Search for the cell housing the specified text and yield its [x, y] center coordinate. 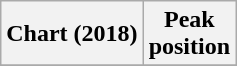
Chart (2018) [72, 34]
Peak position [189, 34]
